Output the (x, y) coordinate of the center of the cell containing the given text.  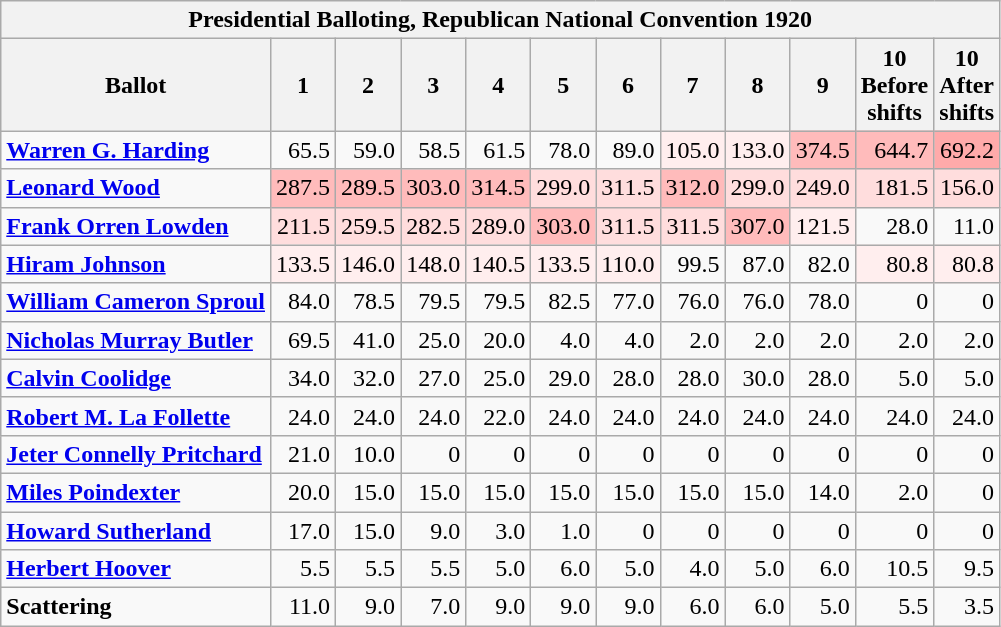
374.5 (822, 150)
110.0 (628, 264)
27.0 (434, 378)
10 After shifts (967, 85)
82.5 (564, 302)
140.5 (498, 264)
Howard Sutherland (136, 531)
4 (498, 85)
Leonard Wood (136, 188)
289.0 (498, 226)
133.0 (758, 150)
249.0 (822, 188)
7.0 (434, 607)
6 (628, 85)
Ballot (136, 85)
8 (758, 85)
22.0 (498, 416)
21.0 (304, 454)
34.0 (304, 378)
Nicholas Murray Butler (136, 340)
287.5 (304, 188)
58.5 (434, 150)
259.5 (368, 226)
9.5 (967, 569)
Miles Poindexter (136, 492)
146.0 (368, 264)
9 (822, 85)
82.0 (822, 264)
Jeter Connelly Pritchard (136, 454)
5 (564, 85)
3.0 (498, 531)
Hiram Johnson (136, 264)
65.5 (304, 150)
14.0 (822, 492)
3.5 (967, 607)
99.5 (692, 264)
Presidential Balloting, Republican National Convention 1920 (500, 20)
84.0 (304, 302)
30.0 (758, 378)
Robert M. La Follette (136, 416)
121.5 (822, 226)
77.0 (628, 302)
2 (368, 85)
289.5 (368, 188)
Scattering (136, 607)
10 Before shifts (894, 85)
61.5 (498, 150)
1.0 (564, 531)
41.0 (368, 340)
282.5 (434, 226)
1 (304, 85)
29.0 (564, 378)
3 (434, 85)
312.0 (692, 188)
Frank Orren Lowden (136, 226)
59.0 (368, 150)
181.5 (894, 188)
69.5 (304, 340)
211.5 (304, 226)
89.0 (628, 150)
17.0 (304, 531)
William Cameron Sproul (136, 302)
105.0 (692, 150)
Calvin Coolidge (136, 378)
10.5 (894, 569)
Warren G. Harding (136, 150)
148.0 (434, 264)
Herbert Hoover (136, 569)
156.0 (967, 188)
644.7 (894, 150)
10.0 (368, 454)
78.5 (368, 302)
7 (692, 85)
87.0 (758, 264)
307.0 (758, 226)
32.0 (368, 378)
314.5 (498, 188)
692.2 (967, 150)
